For the text-containing cell, return its midpoint in [X, Y] coordinate format. 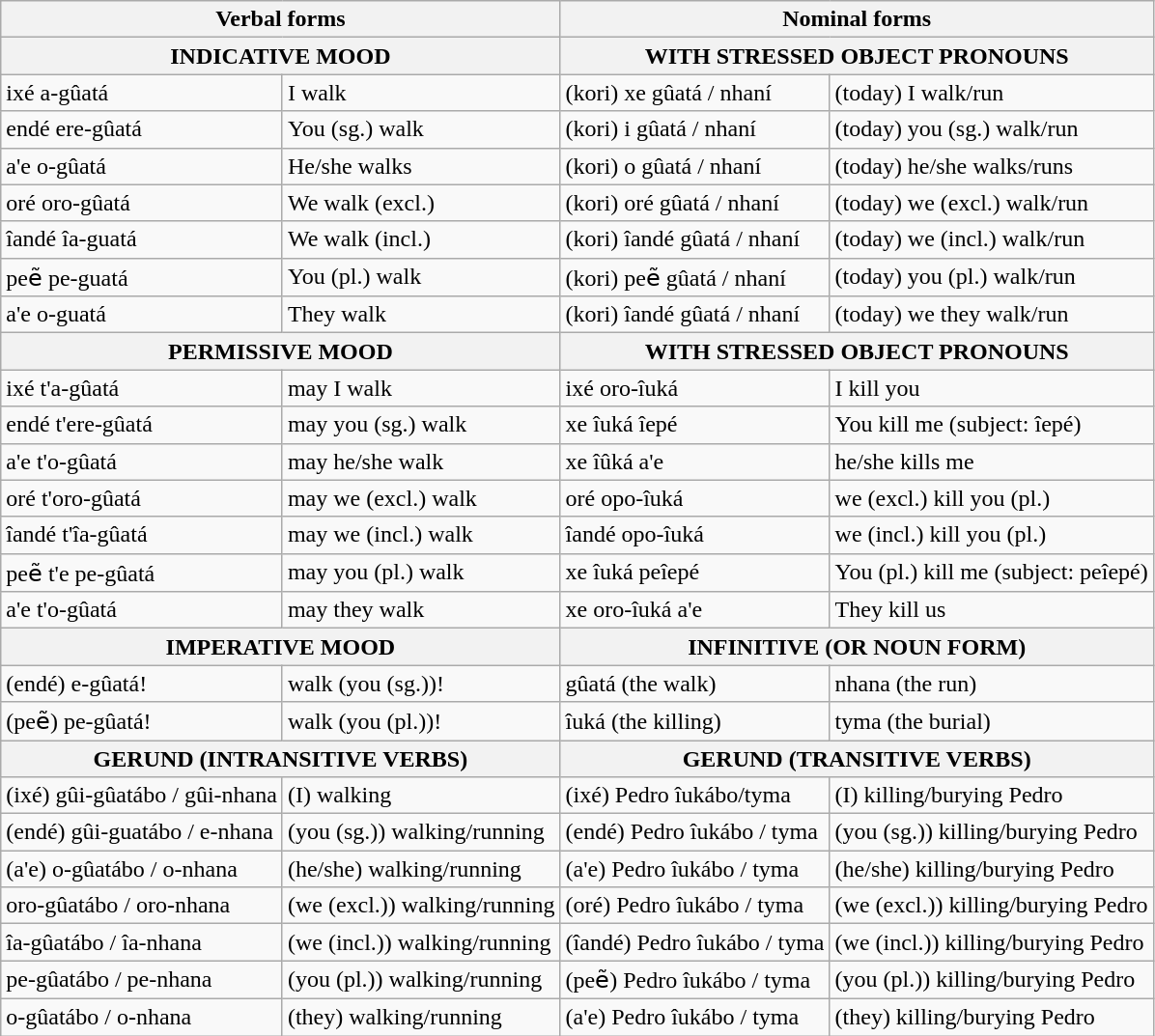
may we (excl.) walk [421, 498]
may you (pl.) walk [421, 573]
ixé a-gûatá [142, 93]
may you (sg.) walk [421, 425]
îandé opo-îuká [695, 535]
(we (incl.)) killing/burying Pedro [991, 942]
(we (excl.)) walking/running [421, 906]
INDICATIVE MOOD [280, 56]
GERUND (TRANSITIVE VERBS) [857, 758]
(kori) oré gûatá / nhaní [695, 203]
He/she walks [421, 166]
(kori) peẽ gûatá / nhaní [695, 277]
(a'e) o-gûatábo / o-nhana [142, 869]
(you (pl.)) killing/burying Pedro [991, 980]
(today) he/she walks/runs [991, 166]
(we (excl.)) killing/burying Pedro [991, 906]
(îandé) Pedro îukábo / tyma [695, 942]
(you (pl.)) walking/running [421, 980]
We walk (incl.) [421, 239]
nhana (the run) [991, 684]
(I) walking [421, 796]
pe-gûatábo / pe-nhana [142, 980]
(we (incl.)) walking/running [421, 942]
GERUND (INTRANSITIVE VERBS) [280, 758]
we (excl.) kill you (pl.) [991, 498]
INFINITIVE (OR NOUN FORM) [857, 647]
I kill you [991, 388]
(he/she) walking/running [421, 869]
(today) we (incl.) walk/run [991, 239]
(kori) xe gûatá / nhaní [695, 93]
ixé t'a-gûatá [142, 388]
You kill me (subject: îepé) [991, 425]
xe îuká peîepé [695, 573]
may I walk [421, 388]
(today) you (pl.) walk/run [991, 277]
ixé oro-îuká [695, 388]
PERMISSIVE MOOD [280, 351]
(endé) Pedro îukábo / tyma [695, 832]
They walk [421, 315]
walk (you (sg.))! [421, 684]
(ixé) Pedro îukábo/tyma [695, 796]
oré opo-îuká [695, 498]
xe îûká a'e [695, 462]
endé t'ere-gûatá [142, 425]
(endé) gûi-guatábo / e-nhana [142, 832]
we (incl.) kill you (pl.) [991, 535]
îandé t'îa-gûatá [142, 535]
îa-gûatábo / îa-nhana [142, 942]
gûatá (the walk) [695, 684]
oré t'oro-gûatá [142, 498]
(today) you (sg.) walk/run [991, 129]
(today) we (excl.) walk/run [991, 203]
oro-gûatábo / oro-nhana [142, 906]
(ixé) gûi-gûatábo / gûi-nhana [142, 796]
peẽ t'e pe-gûatá [142, 573]
We walk (excl.) [421, 203]
You (sg.) walk [421, 129]
o-gûatábo / o-nhana [142, 1017]
may they walk [421, 610]
I walk [421, 93]
walk (you (pl.))! [421, 721]
(oré) Pedro îukábo / tyma [695, 906]
You (pl.) kill me (subject: peîepé) [991, 573]
Verbal forms [280, 19]
(kori) o gûatá / nhaní [695, 166]
They kill us [991, 610]
(peẽ) Pedro îukábo / tyma [695, 980]
peẽ pe-guatá [142, 277]
(they) walking/running [421, 1017]
tyma (the burial) [991, 721]
a'e o-gûatá [142, 166]
îuká (the killing) [695, 721]
(peẽ) pe-gûatá! [142, 721]
(he/she) killing/burying Pedro [991, 869]
îandé îa-guatá [142, 239]
a'e o-guatá [142, 315]
(you (sg.)) killing/burying Pedro [991, 832]
endé ere-gûatá [142, 129]
oré oro-gûatá [142, 203]
(I) killing/burying Pedro [991, 796]
may he/she walk [421, 462]
(kori) i gûatá / nhaní [695, 129]
Nominal forms [857, 19]
he/she kills me [991, 462]
xe îuká îepé [695, 425]
may we (incl.) walk [421, 535]
IMPERATIVE MOOD [280, 647]
(endé) e-gûatá! [142, 684]
(they) killing/burying Pedro [991, 1017]
(you (sg.)) walking/running [421, 832]
(today) we they walk/run [991, 315]
You (pl.) walk [421, 277]
(today) I walk/run [991, 93]
xe oro-îuká a'e [695, 610]
